Identify which cell holds the provided text, then report its (x, y) central coordinate. 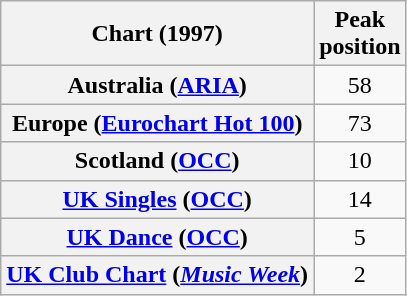
UK Singles (OCC) (158, 199)
14 (360, 199)
UK Club Chart (Music Week) (158, 275)
58 (360, 85)
Chart (1997) (158, 34)
UK Dance (OCC) (158, 237)
10 (360, 161)
2 (360, 275)
Europe (Eurochart Hot 100) (158, 123)
73 (360, 123)
Scotland (OCC) (158, 161)
5 (360, 237)
Australia (ARIA) (158, 85)
Peakposition (360, 34)
